Locate the cell with the specified text and output its (x, y) center coordinate. 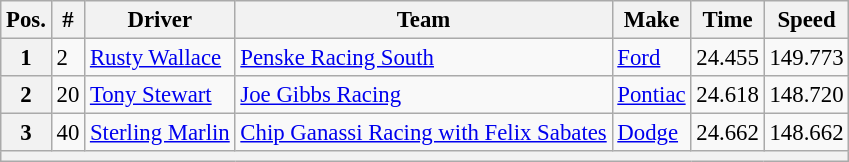
Sterling Marlin (160, 133)
Joe Gibbs Racing (424, 95)
40 (68, 133)
Pontiac (652, 95)
148.720 (806, 95)
24.618 (728, 95)
Dodge (652, 133)
Penske Racing South (424, 58)
Team (424, 20)
24.662 (728, 133)
Time (728, 20)
Pos. (26, 20)
Tony Stewart (160, 95)
# (68, 20)
Rusty Wallace (160, 58)
20 (68, 95)
149.773 (806, 58)
Make (652, 20)
148.662 (806, 133)
Driver (160, 20)
Ford (652, 58)
24.455 (728, 58)
Chip Ganassi Racing with Felix Sabates (424, 133)
3 (26, 133)
1 (26, 58)
Speed (806, 20)
